Capture the cell that displays the provided text and extract its [X, Y] central coordinate. 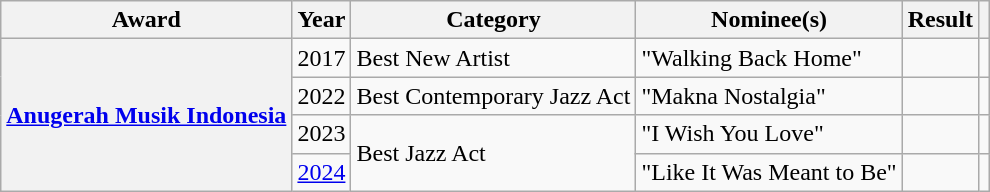
Year [322, 20]
"I Wish You Love" [769, 134]
2017 [322, 58]
"Walking Back Home" [769, 58]
2022 [322, 96]
Category [494, 20]
Best New Artist [494, 58]
Best Contemporary Jazz Act [494, 96]
Award [146, 20]
Best Jazz Act [494, 153]
"Makna Nostalgia" [769, 96]
Anugerah Musik Indonesia [146, 115]
Result [940, 20]
2023 [322, 134]
"Like It Was Meant to Be" [769, 172]
2024 [322, 172]
Nominee(s) [769, 20]
